Pinpoint the cell where the given text exists, returning its [x, y] midpoint coordinate. 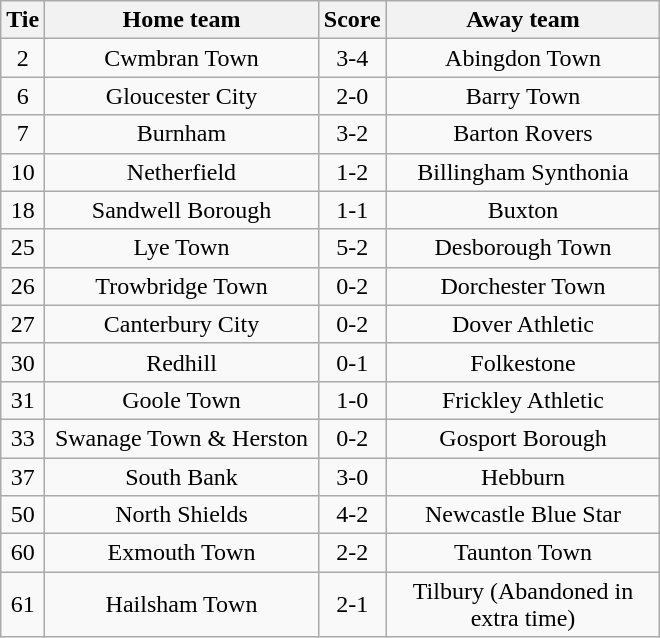
0-1 [352, 362]
Netherfield [182, 172]
4-2 [352, 515]
Score [352, 20]
Home team [182, 20]
Trowbridge Town [182, 286]
Canterbury City [182, 324]
50 [23, 515]
Hailsham Town [182, 604]
South Bank [182, 477]
1-2 [352, 172]
3-0 [352, 477]
Buxton [523, 210]
3-2 [352, 134]
3-4 [352, 58]
Dover Athletic [523, 324]
2 [23, 58]
Cwmbran Town [182, 58]
Dorchester Town [523, 286]
10 [23, 172]
Barry Town [523, 96]
Burnham [182, 134]
Taunton Town [523, 553]
Tilbury (Abandoned in extra time) [523, 604]
Tie [23, 20]
27 [23, 324]
Hebburn [523, 477]
Frickley Athletic [523, 400]
Away team [523, 20]
Lye Town [182, 248]
2-1 [352, 604]
Sandwell Borough [182, 210]
Abingdon Town [523, 58]
1-0 [352, 400]
6 [23, 96]
26 [23, 286]
Redhill [182, 362]
7 [23, 134]
30 [23, 362]
Billingham Synthonia [523, 172]
Exmouth Town [182, 553]
25 [23, 248]
37 [23, 477]
31 [23, 400]
18 [23, 210]
Folkestone [523, 362]
33 [23, 438]
Desborough Town [523, 248]
2-2 [352, 553]
61 [23, 604]
Goole Town [182, 400]
Gloucester City [182, 96]
Newcastle Blue Star [523, 515]
Gosport Borough [523, 438]
60 [23, 553]
1-1 [352, 210]
North Shields [182, 515]
Barton Rovers [523, 134]
Swanage Town & Herston [182, 438]
2-0 [352, 96]
5-2 [352, 248]
